Scan for the cell matching the given text and deliver its (x, y) coordinate at center. 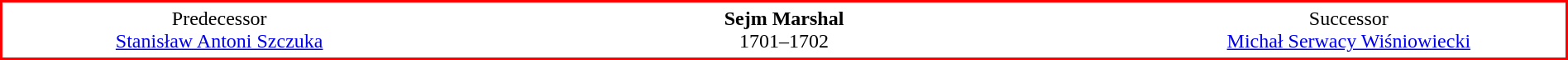
PredecessorStanisław Antoni Szczuka (219, 30)
SuccessorMichał Serwacy Wiśniowiecki (1350, 30)
Sejm Marshal1701–1702 (784, 30)
